From the cell containing the given text, extract its center point as [X, Y] coordinate. 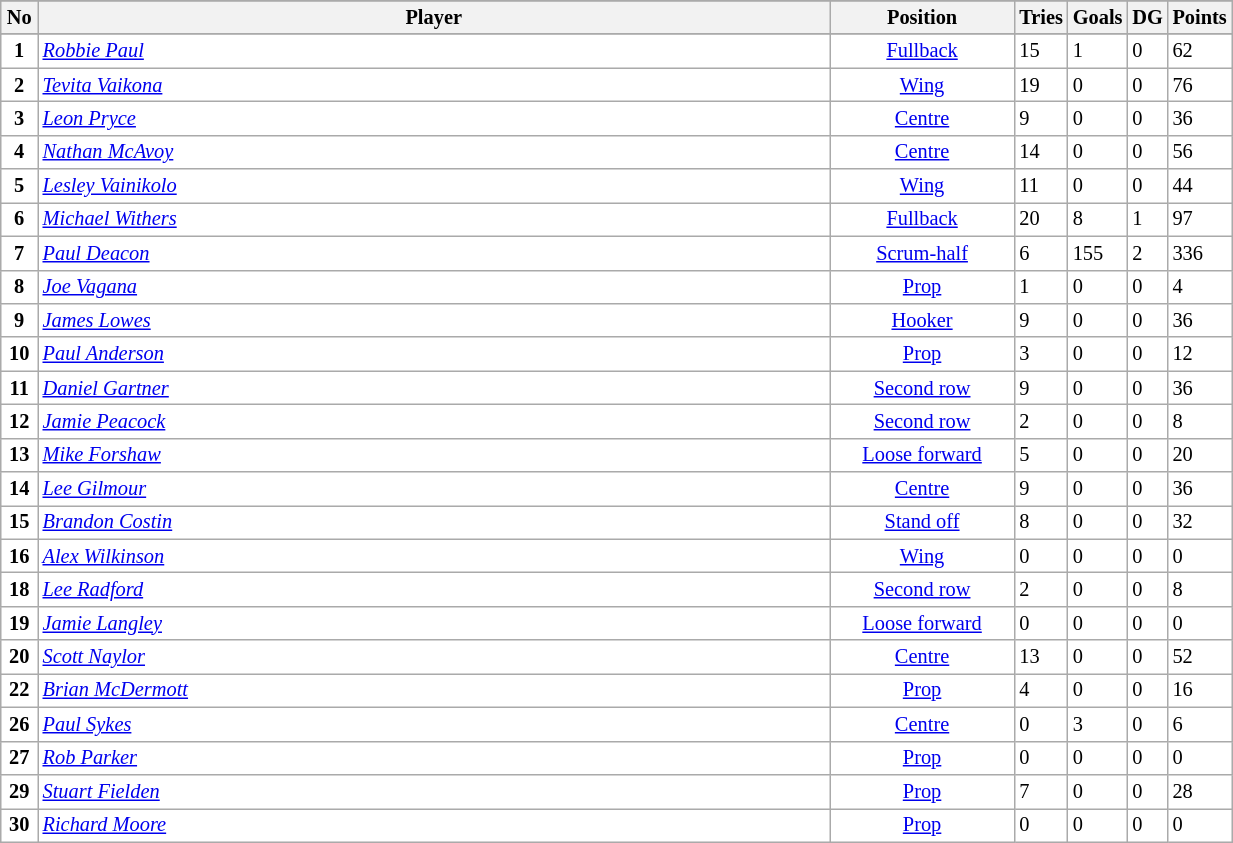
Jamie Peacock [434, 421]
Daniel Gartner [434, 388]
Paul Anderson [434, 354]
Goals [1098, 17]
Tries [1040, 17]
32 [1200, 522]
Scott Naylor [434, 657]
Rob Parker [434, 758]
Stuart Fielden [434, 791]
28 [1200, 791]
44 [1200, 186]
Lee Gilmour [434, 489]
Paul Sykes [434, 724]
Position [922, 17]
336 [1200, 253]
27 [20, 758]
Scrum-half [922, 253]
Joe Vagana [434, 287]
Michael Withers [434, 219]
No [20, 17]
Mike Forshaw [434, 455]
James Lowes [434, 320]
DG [1147, 17]
Stand off [922, 522]
155 [1098, 253]
Player [434, 17]
26 [20, 724]
Lee Radford [434, 589]
Alex Wilkinson [434, 556]
Lesley Vainikolo [434, 186]
29 [20, 791]
Robbie Paul [434, 51]
Hooker [922, 320]
Paul Deacon [434, 253]
Jamie Langley [434, 623]
Leon Pryce [434, 118]
Brandon Costin [434, 522]
Brian McDermott [434, 690]
Richard Moore [434, 825]
62 [1200, 51]
76 [1200, 85]
Nathan McAvoy [434, 152]
Points [1200, 17]
22 [20, 690]
97 [1200, 219]
10 [20, 354]
Tevita Vaikona [434, 85]
30 [20, 825]
18 [20, 589]
56 [1200, 152]
52 [1200, 657]
